Return the (x, y) coordinate for the center point of the cell that contains the specified text.  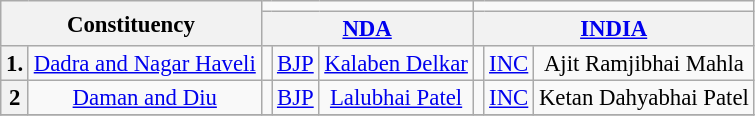
Dadra and Nagar Haveli (144, 64)
Constituency (131, 24)
2 (15, 98)
Lalubhai Patel (396, 98)
INDIA (614, 30)
1. (15, 64)
Daman and Diu (144, 98)
NDA (367, 30)
Ketan Dahyabhai Patel (644, 98)
Kalaben Delkar (396, 64)
Ajit Ramjibhai Mahla (644, 64)
